From the cell containing the given text, extract its center point as (X, Y) coordinate. 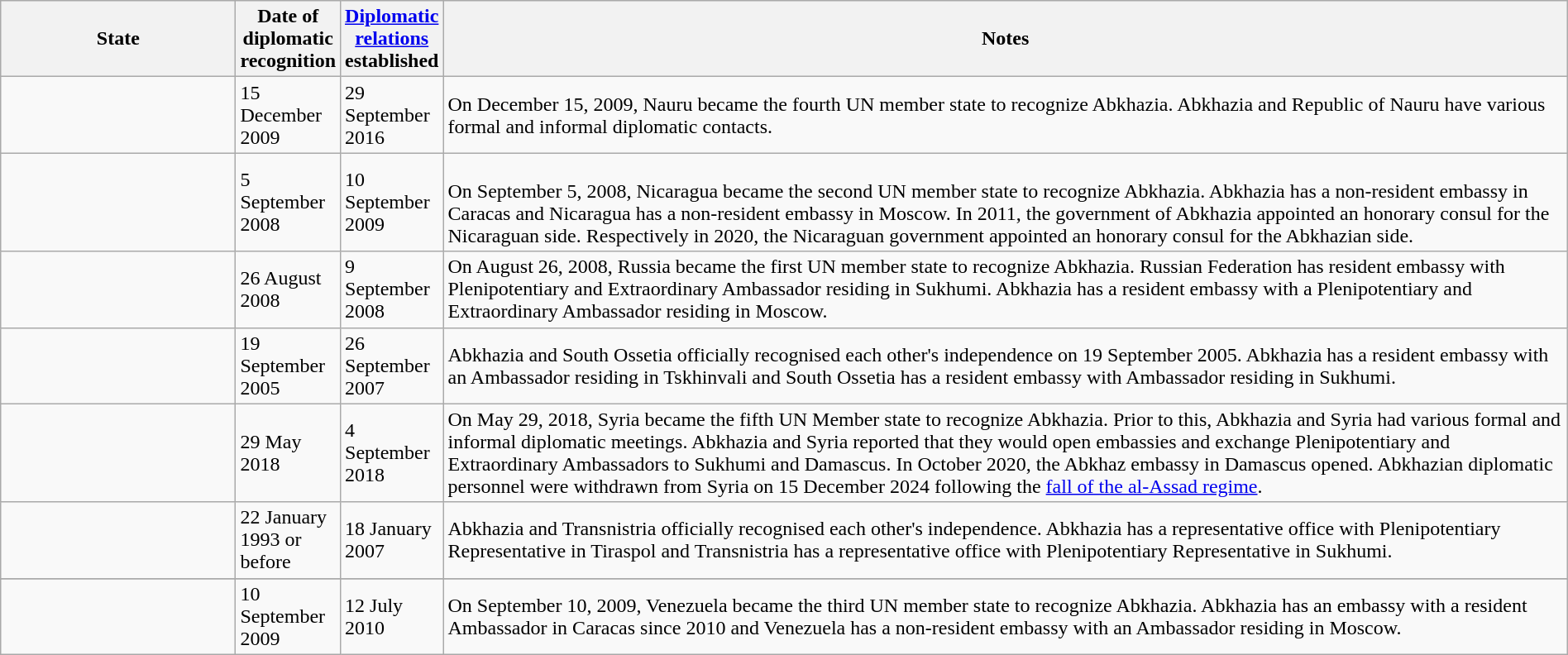
12 July 2010 (392, 616)
9 September 2008 (392, 289)
29 May 2018 (288, 453)
26 September 2007 (392, 366)
18 January 2007 (392, 540)
4 September 2018 (392, 453)
26 August 2008 (288, 289)
19 September 2005 (288, 366)
Diplomatic relations established (392, 39)
Notes (1006, 39)
5 September 2008 (288, 202)
29 September 2016 (392, 115)
Date of diplomatic recognition (288, 39)
22 January 1993 or before (288, 540)
State (118, 39)
15 December 2009 (288, 115)
